Find where the given text appears and provide that cell's center as (x, y) coordinate. 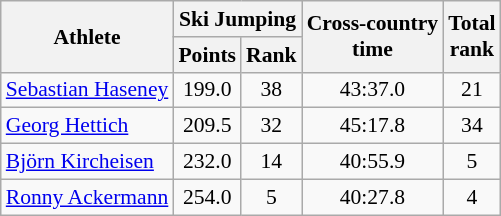
4 (472, 197)
232.0 (207, 162)
254.0 (207, 197)
Ski Jumping (237, 19)
Rank (272, 55)
40:27.8 (373, 197)
Sebastian Haseney (88, 90)
Points (207, 55)
Ronny Ackermann (88, 197)
21 (472, 90)
Georg Hettich (88, 126)
40:55.9 (373, 162)
Björn Kircheisen (88, 162)
14 (272, 162)
Cross-country time (373, 36)
38 (272, 90)
43:37.0 (373, 90)
209.5 (207, 126)
45:17.8 (373, 126)
Athlete (88, 36)
199.0 (207, 90)
34 (472, 126)
Total rank (472, 36)
32 (272, 126)
